Determine the (X, Y) coordinate at the center of the cell enclosing the given text.  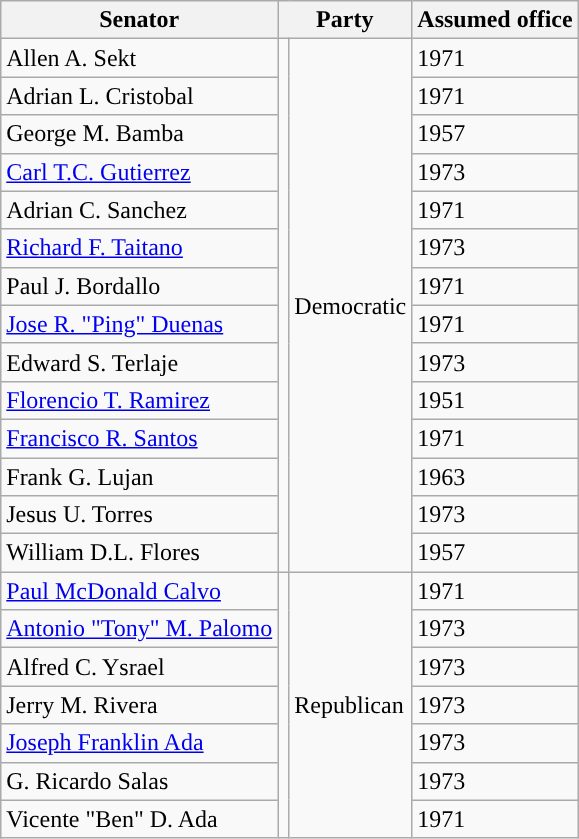
Adrian L. Cristobal (140, 96)
1951 (495, 400)
Joseph Franklin Ada (140, 743)
Florencio T. Ramirez (140, 400)
Francisco R. Santos (140, 438)
William D.L. Flores (140, 553)
Jesus U. Torres (140, 515)
Antonio "Tony" M. Palomo (140, 629)
Allen A. Sekt (140, 58)
Jerry M. Rivera (140, 705)
G. Ricardo Salas (140, 781)
Carl T.C. Gutierrez (140, 172)
Paul J. Bordallo (140, 286)
Edward S. Terlaje (140, 362)
Richard F. Taitano (140, 248)
George M. Bamba (140, 134)
Senator (140, 20)
Jose R. "Ping" Duenas (140, 324)
Adrian C. Sanchez (140, 210)
Democratic (350, 306)
Paul McDonald Calvo (140, 591)
Vicente "Ben" D. Ada (140, 819)
Republican (350, 705)
Frank G. Lujan (140, 477)
Alfred C. Ysrael (140, 667)
1963 (495, 477)
Party (345, 20)
Assumed office (495, 20)
